Pinpoint the cell where the given text exists, returning its (X, Y) midpoint coordinate. 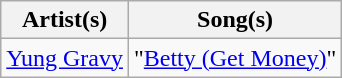
"Betty (Get Money)" (234, 58)
Artist(s) (65, 20)
Song(s) (234, 20)
Yung Gravy (65, 58)
